From the cell containing the given text, extract its center point as [X, Y] coordinate. 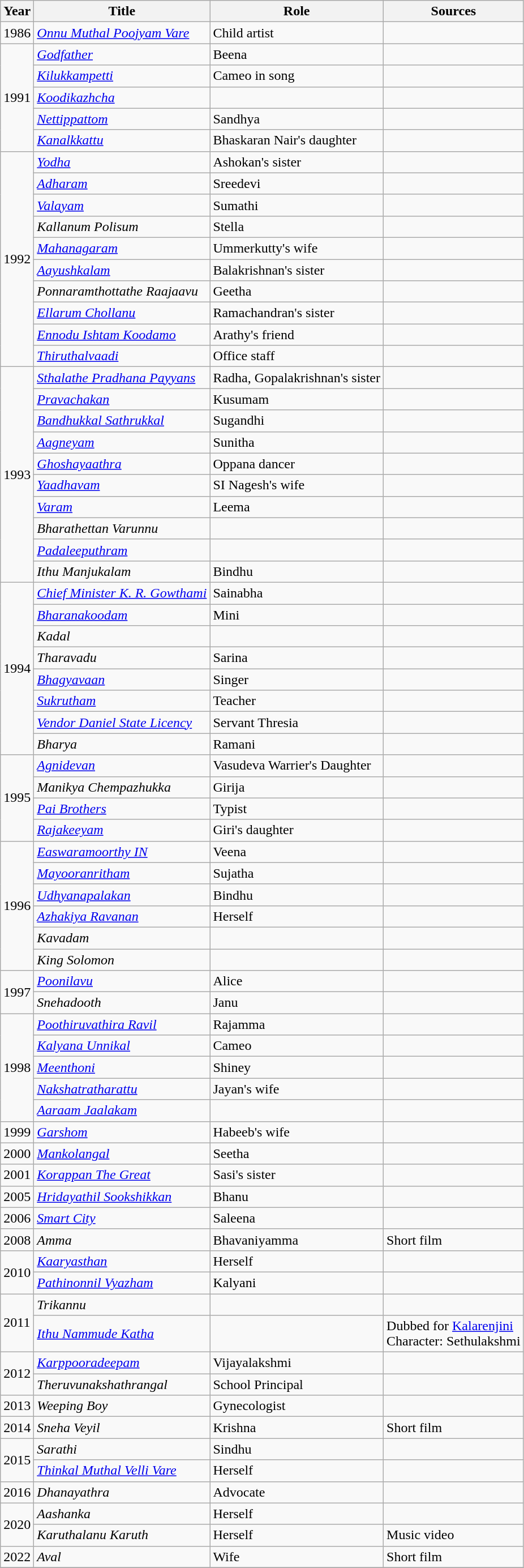
Bharanakoodam [122, 614]
Ummerkutty's wife [297, 248]
Year [17, 11]
Chief Minister K. R. Gowthami [122, 593]
Pathinonnil Vyazham [122, 1283]
Radha, Gopalakrishnan's sister [297, 378]
Kalyani [297, 1283]
1997 [17, 992]
Aagneyam [122, 442]
Aashanka [122, 1514]
Sarina [297, 658]
Geetha [297, 292]
1993 [17, 475]
1998 [17, 1067]
2016 [17, 1492]
Typist [297, 809]
Sumathi [297, 205]
Dhanayathra [122, 1492]
Nakshatratharattu [122, 1089]
Cameo in song [297, 76]
Teacher [297, 701]
Theruvunakshathrangal [122, 1385]
Beena [297, 54]
Rajakeeyam [122, 830]
Office staff [297, 356]
Seetha [297, 1153]
Gynecologist [297, 1406]
Sandhya [297, 119]
Vijayalakshmi [297, 1363]
Ashokan's sister [297, 162]
Bhavaniyamma [297, 1240]
Sasi's sister [297, 1175]
Karuthalanu Karuth [122, 1535]
Wife [297, 1557]
Saleena [297, 1218]
Manikya Chempazhukka [122, 787]
Meenthoni [122, 1067]
Easwaramoorthy IN [122, 852]
1991 [17, 97]
Adharam [122, 183]
Child artist [297, 33]
Alice [297, 981]
Valayam [122, 205]
Ponnaramthottathe Raajaavu [122, 292]
Sarathi [122, 1449]
Bharathettan Varunnu [122, 528]
Kallanum Polisum [122, 227]
Weeping Boy [122, 1406]
Dubbed for KalarenjiniCharacter: Sethulakshmi [454, 1334]
Sukrutham [122, 701]
Giri's daughter [297, 830]
Padaleeputhram [122, 550]
Thinkal Muthal Velli Vare [122, 1471]
Kaaryasthan [122, 1261]
Kilukkampetti [122, 76]
1992 [17, 259]
Kusumam [297, 399]
Sunitha [297, 442]
Thiruthalvaadi [122, 356]
Pai Brothers [122, 809]
Kadal [122, 636]
Ennodu Ishtam Koodamo [122, 335]
Leema [297, 507]
1996 [17, 905]
Sources [454, 11]
Sugandhi [297, 421]
Vasudeva Warrier's Daughter [297, 766]
Poonilavu [122, 981]
2011 [17, 1323]
Veena [297, 852]
2014 [17, 1428]
Sainabha [297, 593]
Ellarum Chollanu [122, 313]
Ramani [297, 744]
2012 [17, 1374]
Vendor Daniel State Licency [122, 723]
Hridayathil Sookshikkan [122, 1197]
Azhakiya Ravanan [122, 916]
2020 [17, 1524]
Trikannu [122, 1304]
Sujatha [297, 873]
1995 [17, 798]
Sneha Veyil [122, 1428]
Garshom [122, 1132]
King Solomon [122, 960]
Varam [122, 507]
Role [297, 11]
Bandhukkal Sathrukkal [122, 421]
1994 [17, 668]
Mayooranritham [122, 873]
School Principal [297, 1385]
Tharavadu [122, 658]
2013 [17, 1406]
Servant Thresia [297, 723]
Udhyanapalakan [122, 895]
Singer [297, 680]
Jayan's wife [297, 1089]
Ithu Manjukalam [122, 571]
Balakrishnan's sister [297, 270]
2010 [17, 1272]
Godfather [122, 54]
Rajamma [297, 1024]
SI Nagesh's wife [297, 485]
Mankolangal [122, 1153]
Yodha [122, 162]
Music video [454, 1535]
Koodikazhcha [122, 97]
Yaadhavam [122, 485]
Aayushkalam [122, 270]
2015 [17, 1460]
Bhanu [297, 1197]
Agnidevan [122, 766]
Kanalkkattu [122, 140]
Pravachakan [122, 399]
Girija [297, 787]
1999 [17, 1132]
Ithu Nammude Katha [122, 1334]
Kalyana Unnikal [122, 1046]
Bhaskaran Nair's daughter [297, 140]
Onnu Muthal Poojyam Vare [122, 33]
Sthalathe Pradhana Payyans [122, 378]
Karppooradeepam [122, 1363]
Ghoshayaathra [122, 464]
Amma [122, 1240]
Arathy's friend [297, 335]
Poothiruvathira Ravil [122, 1024]
Advocate [297, 1492]
2001 [17, 1175]
Krishna [297, 1428]
Sindhu [297, 1449]
2000 [17, 1153]
2006 [17, 1218]
Bhagyavaan [122, 680]
Ramachandran's sister [297, 313]
Janu [297, 1003]
1986 [17, 33]
Stella [297, 227]
Bharya [122, 744]
2022 [17, 1557]
Shiney [297, 1067]
Snehadooth [122, 1003]
Title [122, 11]
Aval [122, 1557]
2008 [17, 1240]
Cameo [297, 1046]
Smart City [122, 1218]
Oppana dancer [297, 464]
Sreedevi [297, 183]
Nettippattom [122, 119]
Mini [297, 614]
Mahanagaram [122, 248]
Kavadam [122, 938]
Korappan The Great [122, 1175]
Aaraam Jaalakam [122, 1110]
2005 [17, 1197]
Habeeb's wife [297, 1132]
